Return (X, Y) of the center of cell containing provided text 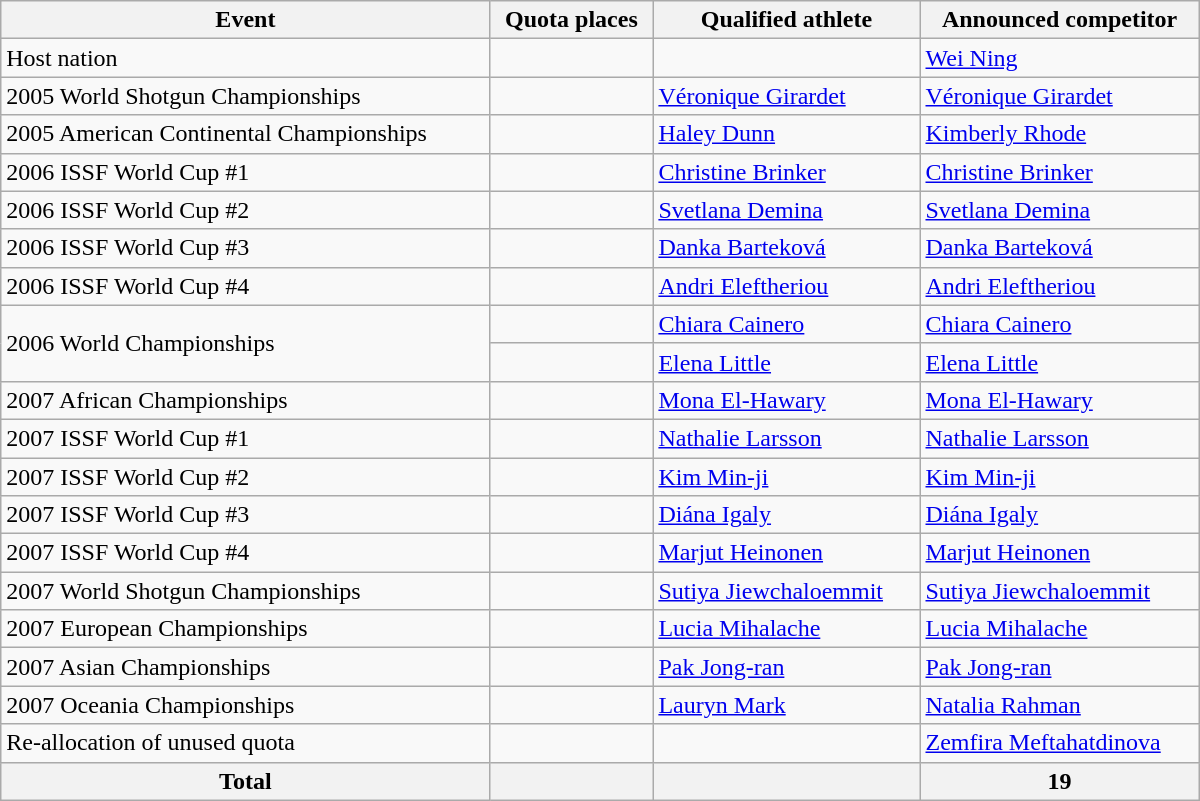
2007 Asian Championships (246, 667)
Announced competitor (1060, 20)
2007 ISSF World Cup #3 (246, 515)
Quota places (572, 20)
2007 Oceania Championships (246, 705)
2005 World Shotgun Championships (246, 96)
19 (1060, 781)
2005 American Continental Championships (246, 134)
2006 ISSF World Cup #2 (246, 210)
Re-allocation of unused quota (246, 743)
2006 ISSF World Cup #4 (246, 286)
Total (246, 781)
Wei Ning (1060, 58)
Host nation (246, 58)
Event (246, 20)
Natalia Rahman (1060, 705)
2006 World Championships (246, 343)
2007 ISSF World Cup #1 (246, 438)
2006 ISSF World Cup #1 (246, 172)
Zemfira Meftahatdinova (1060, 743)
Lauryn Mark (786, 705)
Haley Dunn (786, 134)
2007 World Shotgun Championships (246, 591)
2007 ISSF World Cup #4 (246, 553)
Qualified athlete (786, 20)
2007 ISSF World Cup #2 (246, 477)
2007 European Championships (246, 629)
Kimberly Rhode (1060, 134)
2006 ISSF World Cup #3 (246, 248)
2007 African Championships (246, 400)
